Scan for the cell matching the given text and deliver its (X, Y) coordinate at center. 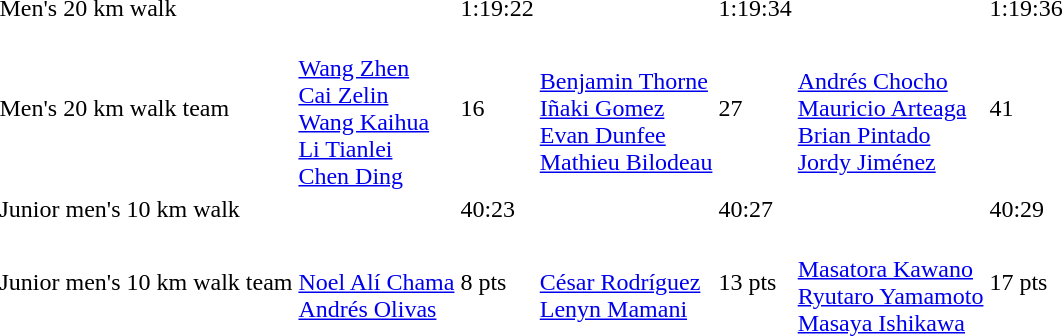
Andrés ChochoMauricio ArteagaBrian PintadoJordy Jiménez (890, 108)
Benjamin ThorneIñaki GomezEvan DunfeeMathieu Bilodeau (626, 108)
40:23 (497, 209)
40:27 (755, 209)
27 (755, 108)
Wang ZhenCai ZelinWang KaihuaLi TianleiChen Ding (376, 108)
16 (497, 108)
